Extract the (X, Y) coordinate from the center of the cell holding the provided text.  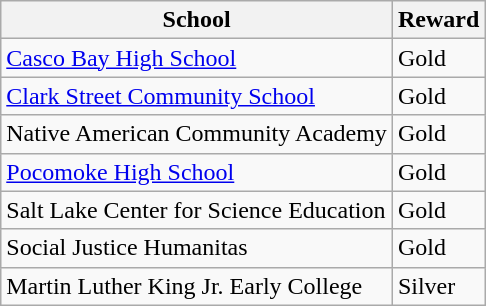
Pocomoke High School (197, 172)
Silver (438, 286)
Social Justice Humanitas (197, 248)
Clark Street Community School (197, 96)
Martin Luther King Jr. Early College (197, 286)
Casco Bay High School (197, 58)
Reward (438, 20)
Native American Community Academy (197, 134)
Salt Lake Center for Science Education (197, 210)
School (197, 20)
